For the text-containing cell, return its midpoint in (x, y) coordinate format. 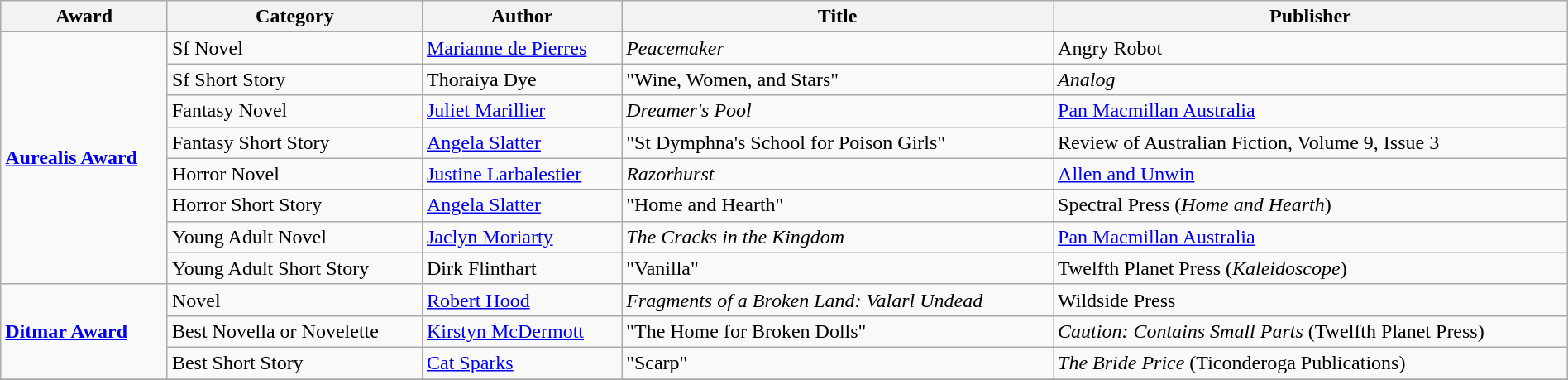
Kirstyn McDermott (521, 331)
"Scarp" (838, 363)
Sf Novel (294, 48)
Young Adult Short Story (294, 268)
Ditmar Award (84, 331)
Twelfth Planet Press (Kaleidoscope) (1311, 268)
Fantasy Novel (294, 111)
Fantasy Short Story (294, 142)
Aurealis Award (84, 158)
Allen and Unwin (1311, 174)
Caution: Contains Small Parts (Twelfth Planet Press) (1311, 331)
Horror Short Story (294, 205)
Analog (1311, 79)
Jaclyn Moriarty (521, 237)
Robert Hood (521, 300)
"Vanilla" (838, 268)
Review of Australian Fiction, Volume 9, Issue 3 (1311, 142)
Justine Larbalestier (521, 174)
Publisher (1311, 17)
Dirk Flinthart (521, 268)
"Wine, Women, and Stars" (838, 79)
Horror Novel (294, 174)
"Home and Hearth" (838, 205)
Marianne de Pierres (521, 48)
Author (521, 17)
Fragments of a Broken Land: Valarl Undead (838, 300)
Category (294, 17)
Angry Robot (1311, 48)
Title (838, 17)
Wildside Press (1311, 300)
Award (84, 17)
The Bride Price (Ticonderoga Publications) (1311, 363)
"The Home for Broken Dolls" (838, 331)
"St Dymphna's School for Poison Girls" (838, 142)
The Cracks in the Kingdom (838, 237)
Cat Sparks (521, 363)
Razorhurst (838, 174)
Thoraiya Dye (521, 79)
Juliet Marillier (521, 111)
Novel (294, 300)
Spectral Press (Home and Hearth) (1311, 205)
Best Novella or Novelette (294, 331)
Best Short Story (294, 363)
Peacemaker (838, 48)
Dreamer's Pool (838, 111)
Young Adult Novel (294, 237)
Sf Short Story (294, 79)
